For the text-containing cell, return its midpoint in [x, y] coordinate format. 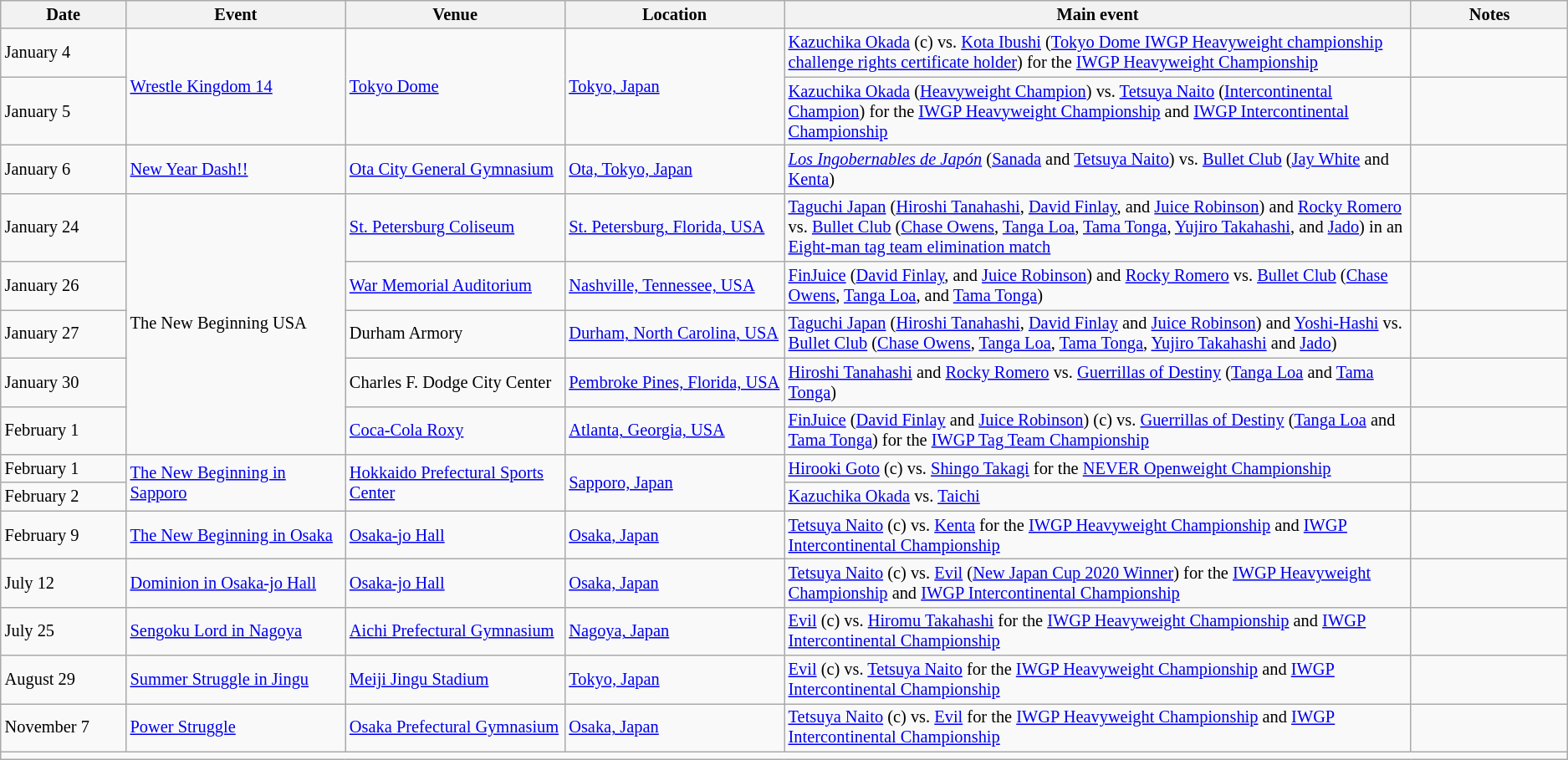
Hokkaido Prefectural Sports Center [455, 482]
FinJuice (David Finlay and Juice Robinson) (c) vs. Guerrillas of Destiny (Tanga Loa and Tama Tonga) for the IWGP Tag Team Championship [1098, 431]
February 2 [64, 497]
Osaka Prefectural Gymnasium [455, 727]
St. Petersburg Coliseum [455, 227]
The New Beginning USA [236, 324]
Evil (c) vs. Tetsuya Naito for the IWGP Heavyweight Championship and IWGP Intercontinental Championship [1098, 680]
Wrestle Kingdom 14 [236, 87]
January 24 [64, 227]
Dominion in Osaka-jo Hall [236, 583]
February 9 [64, 535]
Durham Armory [455, 334]
January 4 [64, 53]
January 5 [64, 111]
Tetsuya Naito (c) vs. Kenta for the IWGP Heavyweight Championship and IWGP Intercontinental Championship [1098, 535]
November 7 [64, 727]
Date [64, 14]
Ota City General Gymnasium [455, 169]
Atlanta, Georgia, USA [674, 431]
Los Ingobernables de Japón (Sanada and Tetsuya Naito) vs. Bullet Club (Jay White and Kenta) [1098, 169]
Tokyo Dome [455, 87]
Nashville, Tennessee, USA [674, 286]
St. Petersburg, Florida, USA [674, 227]
January 27 [64, 334]
Nagoya, Japan [674, 631]
Pembroke Pines, Florida, USA [674, 382]
The New Beginning in Sapporo [236, 482]
Sapporo, Japan [674, 482]
Notes [1489, 14]
July 12 [64, 583]
Evil (c) vs. Hiromu Takahashi for the IWGP Heavyweight Championship and IWGP Intercontinental Championship [1098, 631]
Sengoku Lord in Nagoya [236, 631]
Hiroshi Tanahashi and Rocky Romero vs. Guerrillas of Destiny (Tanga Loa and Tama Tonga) [1098, 382]
Tetsuya Naito (c) vs. Evil for the IWGP Heavyweight Championship and IWGP Intercontinental Championship [1098, 727]
Event [236, 14]
War Memorial Auditorium [455, 286]
Location [674, 14]
Aichi Prefectural Gymnasium [455, 631]
Durham, North Carolina, USA [674, 334]
FinJuice (David Finlay, and Juice Robinson) and Rocky Romero vs. Bullet Club (Chase Owens, Tanga Loa, and Tama Tonga) [1098, 286]
January 30 [64, 382]
Coca-Cola Roxy [455, 431]
Hirooki Goto (c) vs. Shingo Takagi for the NEVER Openweight Championship [1098, 468]
Meiji Jingu Stadium [455, 680]
New Year Dash!! [236, 169]
Summer Struggle in Jingu [236, 680]
January 6 [64, 169]
January 26 [64, 286]
August 29 [64, 680]
Power Struggle [236, 727]
Kazuchika Okada vs. Taichi [1098, 497]
Charles F. Dodge City Center [455, 382]
The New Beginning in Osaka [236, 535]
Ota, Tokyo, Japan [674, 169]
Tetsuya Naito (c) vs. Evil (New Japan Cup 2020 Winner) for the IWGP Heavyweight Championship and IWGP Intercontinental Championship [1098, 583]
Venue [455, 14]
Main event [1098, 14]
July 25 [64, 631]
